Return (X, Y) of the center of cell containing provided text 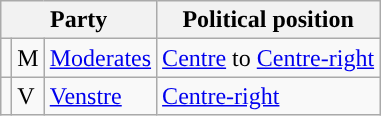
Moderates (100, 58)
Party (79, 20)
M (28, 58)
Centre to Centre-right (268, 58)
Centre-right (268, 96)
Political position (268, 20)
Venstre (100, 96)
V (28, 96)
